Extract the (X, Y) coordinate from the center of the cell holding the provided text.  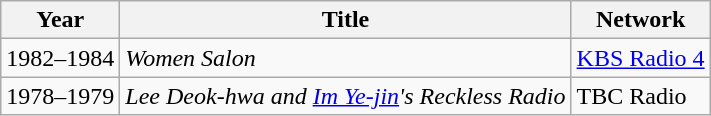
1978–1979 (60, 96)
Women Salon (346, 58)
Network (640, 20)
Lee Deok-hwa and Im Ye-jin's Reckless Radio (346, 96)
Year (60, 20)
KBS Radio 4 (640, 58)
1982–1984 (60, 58)
TBC Radio (640, 96)
Title (346, 20)
